For the text-containing cell, return its midpoint in (X, Y) coordinate format. 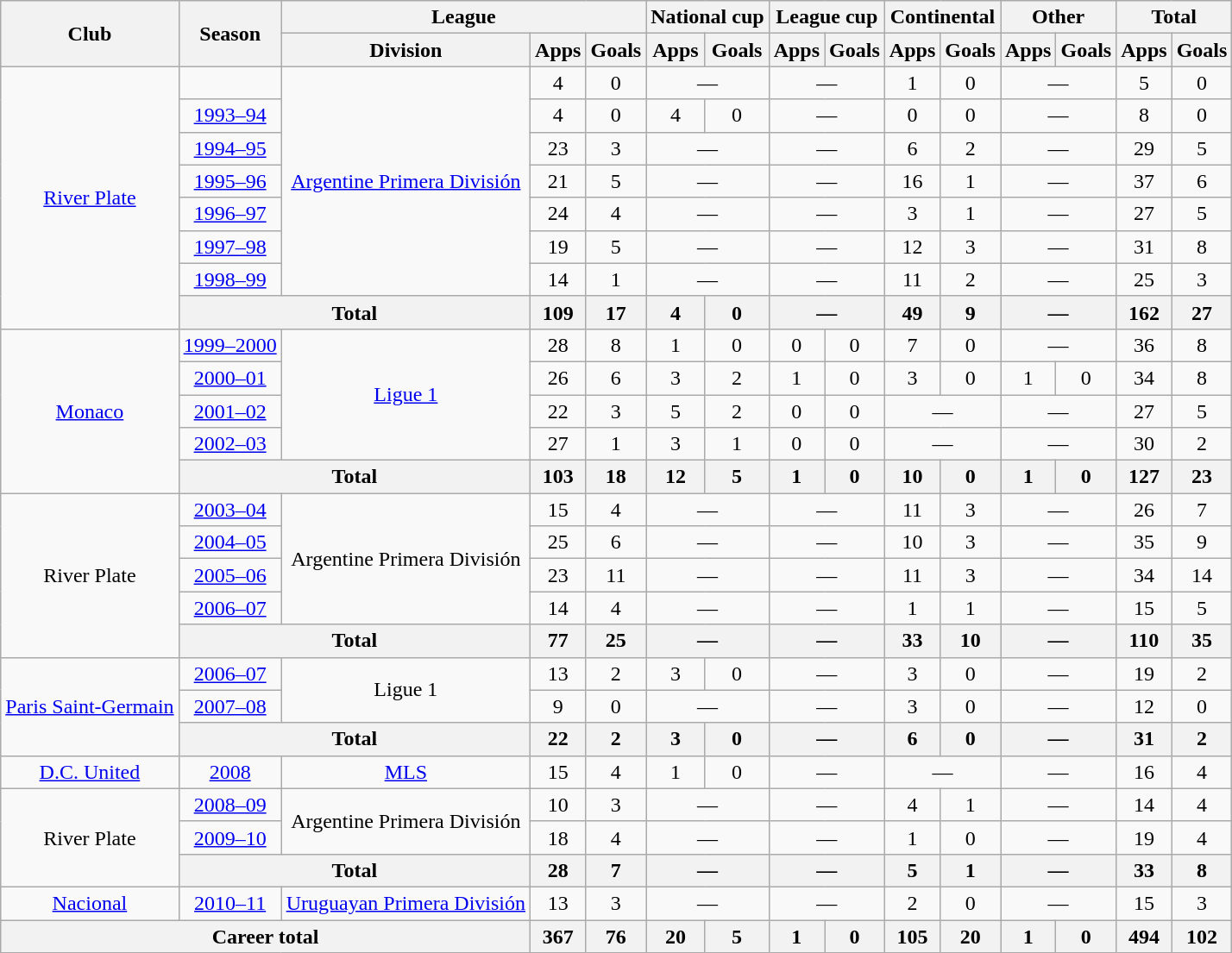
1997–98 (229, 247)
109 (558, 312)
2008 (229, 772)
77 (558, 641)
2000–01 (229, 378)
Division (405, 50)
24 (558, 214)
League cup (827, 17)
1994–95 (229, 148)
Continental (942, 17)
102 (1202, 936)
2007–08 (229, 706)
1996–97 (229, 214)
Career total (266, 936)
103 (558, 477)
2004–05 (229, 542)
2008–09 (229, 805)
National cup (707, 17)
36 (1144, 345)
Monaco (90, 411)
30 (1144, 444)
Other (1059, 17)
2003–04 (229, 510)
Nacional (90, 903)
MLS (405, 772)
Season (229, 34)
17 (616, 312)
127 (1144, 477)
76 (616, 936)
Club (90, 34)
2010–11 (229, 903)
1993–94 (229, 116)
1998–99 (229, 279)
49 (912, 312)
21 (558, 181)
162 (1144, 312)
367 (558, 936)
League (464, 17)
2002–03 (229, 444)
2001–02 (229, 411)
1995–96 (229, 181)
29 (1144, 148)
494 (1144, 936)
2005–06 (229, 575)
110 (1144, 641)
Uruguayan Primera División (405, 903)
37 (1144, 181)
105 (912, 936)
2009–10 (229, 837)
D.C. United (90, 772)
Paris Saint-Germain (90, 706)
1999–2000 (229, 345)
